Output the [X, Y] coordinate of the center of the cell containing the given text.  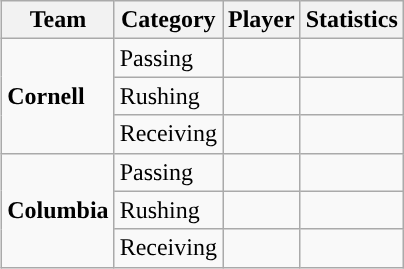
Statistics [352, 20]
Player [261, 20]
Columbia [58, 210]
Cornell [58, 96]
Team [58, 20]
Category [168, 20]
